Extract the [x, y] coordinate from the center of the cell holding the provided text.  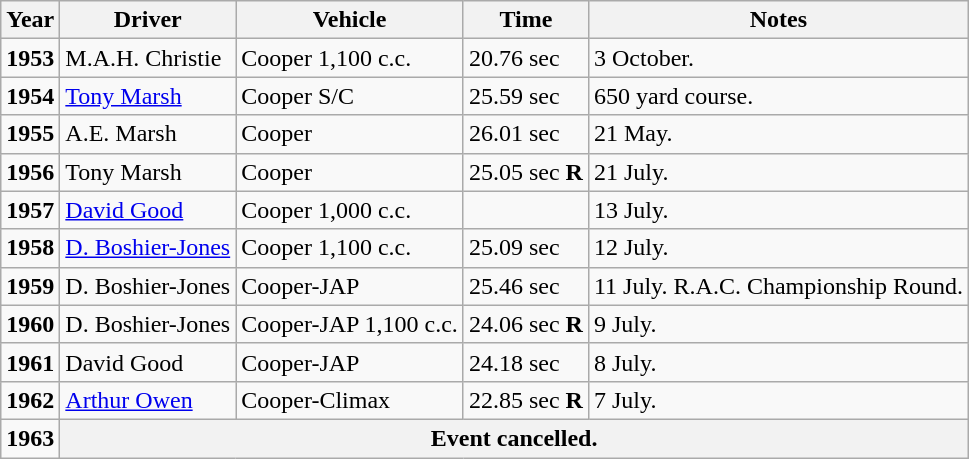
Arthur Owen [148, 400]
9 July. [778, 324]
Driver [148, 20]
M.A.H. Christie [148, 58]
Cooper S/C [350, 96]
26.01 sec [526, 134]
13 July. [778, 210]
1962 [30, 400]
Time [526, 20]
25.59 sec [526, 96]
25.46 sec [526, 286]
7 July. [778, 400]
25.09 sec [526, 248]
1956 [30, 172]
24.06 sec R [526, 324]
8 July. [778, 362]
22.85 sec R [526, 400]
1959 [30, 286]
A.E. Marsh [148, 134]
3 October. [778, 58]
Cooper-Climax [350, 400]
Year [30, 20]
Notes [778, 20]
11 July. R.A.C. Championship Round. [778, 286]
1954 [30, 96]
1953 [30, 58]
1957 [30, 210]
24.18 sec [526, 362]
Cooper-JAP 1,100 c.c. [350, 324]
Vehicle [350, 20]
12 July. [778, 248]
Event cancelled. [514, 438]
Cooper 1,000 c.c. [350, 210]
1961 [30, 362]
1960 [30, 324]
25.05 sec R [526, 172]
1963 [30, 438]
1958 [30, 248]
21 May. [778, 134]
1955 [30, 134]
21 July. [778, 172]
650 yard course. [778, 96]
20.76 sec [526, 58]
